Locate the cell with the specified text and output its (X, Y) center coordinate. 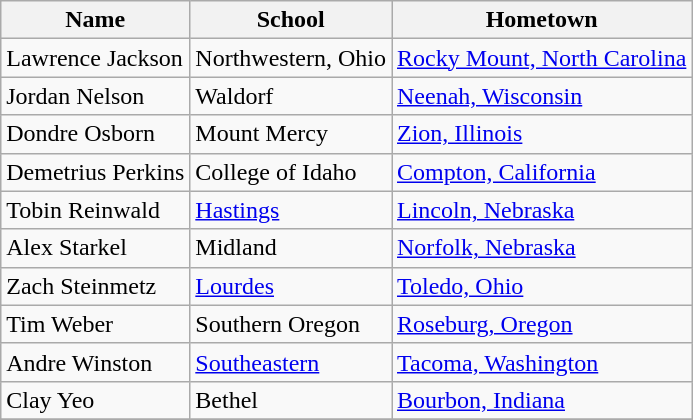
Bourbon, Indiana (542, 400)
Northwestern, Ohio (291, 58)
Waldorf (291, 96)
Toledo, Ohio (542, 286)
Mount Mercy (291, 134)
Tobin Reinwald (96, 210)
Dondre Osborn (96, 134)
Demetrius Perkins (96, 172)
Hometown (542, 20)
Norfolk, Nebraska (542, 248)
Tim Weber (96, 324)
Compton, California (542, 172)
Jordan Nelson (96, 96)
Rocky Mount, North Carolina (542, 58)
Bethel (291, 400)
School (291, 20)
Tacoma, Washington (542, 362)
Clay Yeo (96, 400)
Lawrence Jackson (96, 58)
College of Idaho (291, 172)
Name (96, 20)
Zach Steinmetz (96, 286)
Midland (291, 248)
Southeastern (291, 362)
Southern Oregon (291, 324)
Lincoln, Nebraska (542, 210)
Andre Winston (96, 362)
Roseburg, Oregon (542, 324)
Hastings (291, 210)
Lourdes (291, 286)
Alex Starkel (96, 248)
Neenah, Wisconsin (542, 96)
Zion, Illinois (542, 134)
